Return (X, Y) of the center of cell containing provided text 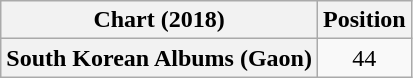
Chart (2018) (160, 20)
44 (364, 58)
Position (364, 20)
South Korean Albums (Gaon) (160, 58)
